Return the [X, Y] coordinate for the center point of the cell that contains the specified text.  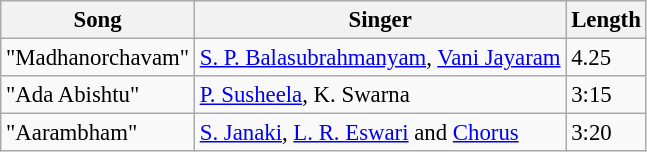
Song [98, 20]
"Madhanorchavam" [98, 58]
3:20 [606, 133]
S. P. Balasubrahmanyam, Vani Jayaram [380, 58]
3:15 [606, 95]
4.25 [606, 58]
Length [606, 20]
S. Janaki, L. R. Eswari and Chorus [380, 133]
"Ada Abishtu" [98, 95]
"Aarambham" [98, 133]
P. Susheela, K. Swarna [380, 95]
Singer [380, 20]
